Search for the cell housing the specified text and yield its [X, Y] center coordinate. 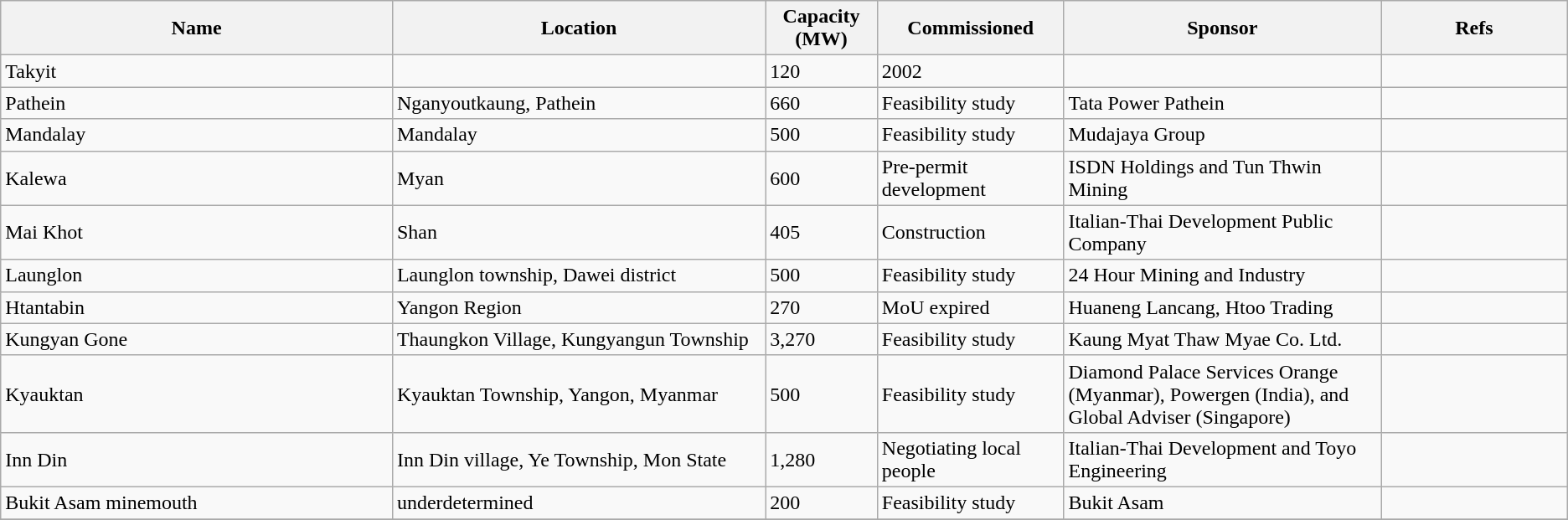
Launglon township, Dawei district [578, 275]
3,270 [822, 339]
Shan [578, 233]
24 Hour Mining and Industry [1223, 275]
Sponsor [1223, 28]
120 [822, 71]
Kyauktan [197, 394]
600 [822, 178]
2002 [970, 71]
1,280 [822, 459]
Thaungkon Village, Kungyangun Township [578, 339]
Takyit [197, 71]
Refs [1474, 28]
ISDN Holdings and Tun Thwin Mining [1223, 178]
Diamond Palace Services Orange (Myanmar), Powergen (India), and Global Adviser (Singapore) [1223, 394]
Myan [578, 178]
660 [822, 103]
Negotiating local people [970, 459]
Yangon Region [578, 307]
Inn Din [197, 459]
Kaung Myat Thaw Myae Co. Ltd. [1223, 339]
405 [822, 233]
Htantabin [197, 307]
MoU expired [970, 307]
Nganyoutkaung, Pathein [578, 103]
Kalewa [197, 178]
Inn Din village, Ye Township, Mon State [578, 459]
Location [578, 28]
Tata Power Pathein [1223, 103]
Construction [970, 233]
Kungyan Gone [197, 339]
Bukit Asam minemouth [197, 502]
Kyauktan Township, Yangon, Myanmar [578, 394]
270 [822, 307]
Commissioned [970, 28]
Capacity (MW) [822, 28]
Italian-Thai Development Public Company [1223, 233]
Mudajaya Group [1223, 135]
Italian-Thai Development and Toyo Engineering [1223, 459]
Name [197, 28]
Pathein [197, 103]
underdetermined [578, 502]
Bukit Asam [1223, 502]
Launglon [197, 275]
Mai Khot [197, 233]
Pre-permit development [970, 178]
Huaneng Lancang, Htoo Trading [1223, 307]
200 [822, 502]
